Detect which cell encompasses the target text, then output its [x, y] center coordinate. 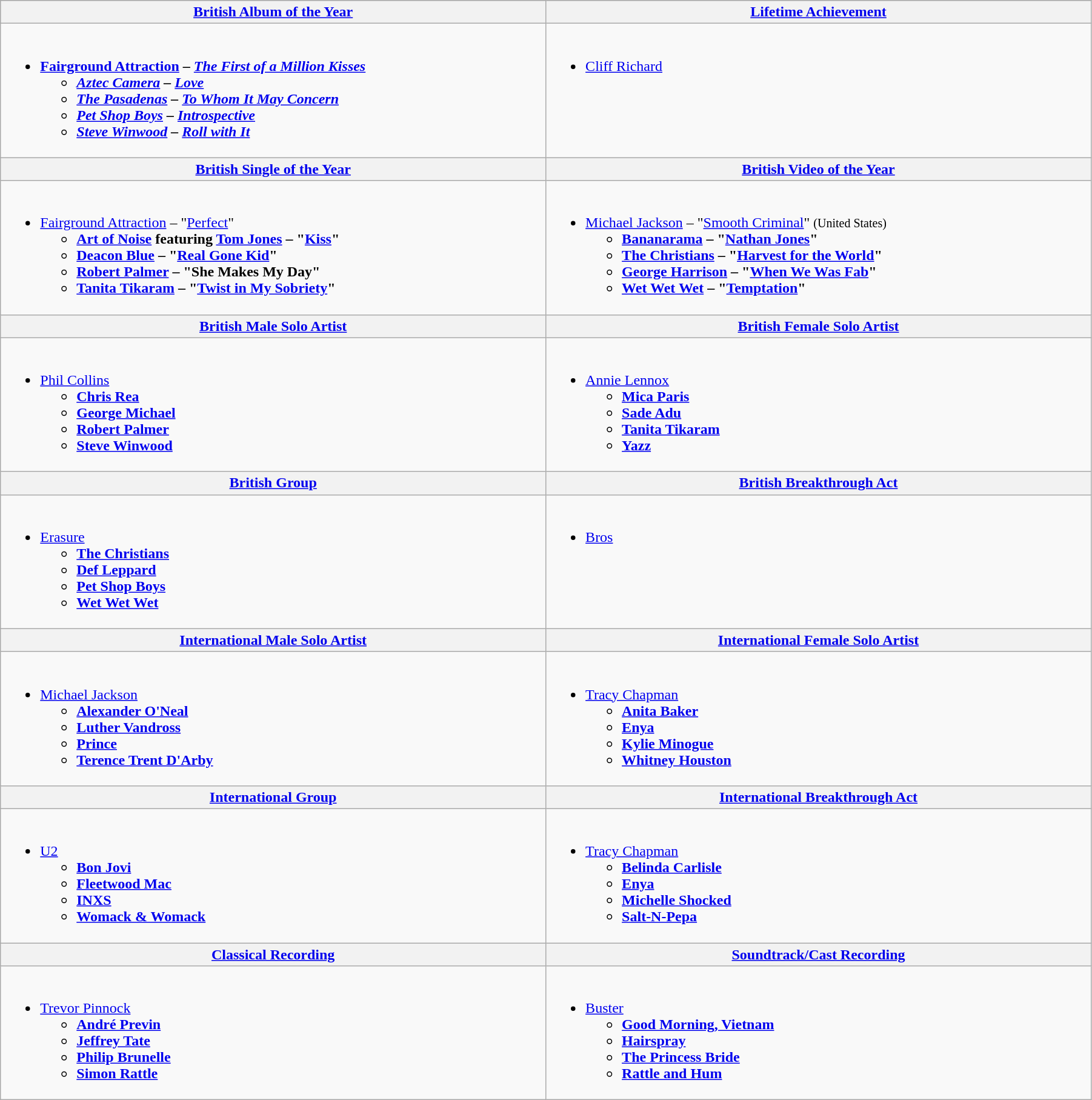
Cliff Richard [819, 91]
Tracy ChapmanAnita BakerEnyaKylie MinogueWhitney Houston [819, 719]
International Female Solo Artist [819, 640]
Bros [819, 561]
International Male Solo Artist [273, 640]
International Group [273, 797]
Phil CollinsChris ReaGeorge MichaelRobert PalmerSteve Winwood [273, 405]
British Group [273, 483]
U2Bon JoviFleetwood MacINXSWomack & Womack [273, 875]
British Album of the Year [273, 12]
British Video of the Year [819, 169]
Annie LennoxMica ParisSade AduTanita TikaramYazz [819, 405]
Michael JacksonAlexander O'NealLuther VandrossPrinceTerence Trent D'Arby [273, 719]
British Female Solo Artist [819, 326]
British Male Solo Artist [273, 326]
ErasureThe ChristiansDef LeppardPet Shop BoysWet Wet Wet [273, 561]
Lifetime Achievement [819, 12]
Classical Recording [273, 955]
British Breakthrough Act [819, 483]
Trevor PinnockAndré PrevinJeffrey TatePhilip BrunelleSimon Rattle [273, 1033]
Tracy ChapmanBelinda CarlisleEnyaMichelle ShockedSalt-N-Pepa [819, 875]
British Single of the Year [273, 169]
International Breakthrough Act [819, 797]
Soundtrack/Cast Recording [819, 955]
BusterGood Morning, VietnamHairsprayThe Princess BrideRattle and Hum [819, 1033]
